Search for the cell housing the specified text and yield its [x, y] center coordinate. 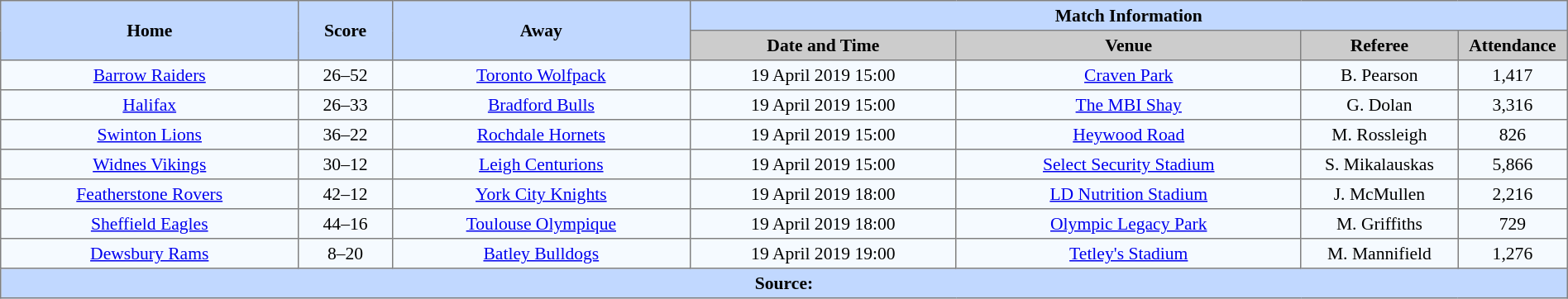
Sheffield Eagles [150, 224]
The MBI Shay [1128, 105]
Source: [784, 283]
Craven Park [1128, 75]
Bradford Bulls [541, 105]
Home [150, 31]
8–20 [346, 254]
44–16 [346, 224]
Select Security Stadium [1128, 164]
Venue [1128, 45]
Toronto Wolfpack [541, 75]
M. Mannifield [1379, 254]
826 [1513, 135]
Olympic Legacy Park [1128, 224]
York City Knights [541, 194]
Toulouse Olympique [541, 224]
729 [1513, 224]
Score [346, 31]
Tetley's Stadium [1128, 254]
Attendance [1513, 45]
G. Dolan [1379, 105]
Referee [1379, 45]
Rochdale Hornets [541, 135]
Dewsbury Rams [150, 254]
Widnes Vikings [150, 164]
30–12 [346, 164]
5,866 [1513, 164]
S. Mikalauskas [1379, 164]
3,316 [1513, 105]
Match Information [1128, 16]
Barrow Raiders [150, 75]
36–22 [346, 135]
Away [541, 31]
1,276 [1513, 254]
Swinton Lions [150, 135]
42–12 [346, 194]
Batley Bulldogs [541, 254]
Heywood Road [1128, 135]
Featherstone Rovers [150, 194]
M. Rossleigh [1379, 135]
J. McMullen [1379, 194]
M. Griffiths [1379, 224]
Halifax [150, 105]
26–33 [346, 105]
1,417 [1513, 75]
19 April 2019 19:00 [823, 254]
B. Pearson [1379, 75]
2,216 [1513, 194]
Date and Time [823, 45]
Leigh Centurions [541, 164]
26–52 [346, 75]
LD Nutrition Stadium [1128, 194]
